Pinpoint the cell where the given text exists, returning its (X, Y) midpoint coordinate. 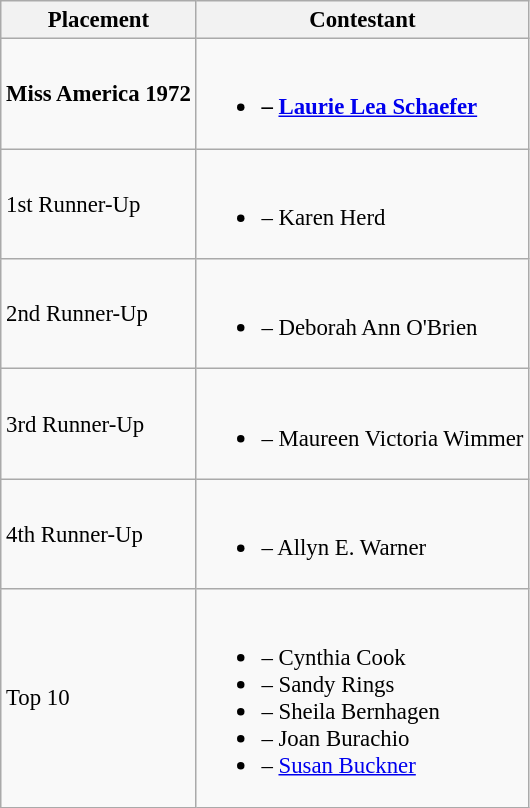
3rd Runner-Up (98, 424)
Miss America 1972 (98, 94)
– Maureen Victoria Wimmer (362, 424)
Contestant (362, 20)
– Laurie Lea Schaefer (362, 94)
– Karen Herd (362, 204)
Placement (98, 20)
– Cynthia Cook – Sandy Rings – Sheila Bernhagen – Joan Burachio – Susan Buckner (362, 698)
4th Runner-Up (98, 534)
– Deborah Ann O'Brien (362, 314)
Top 10 (98, 698)
2nd Runner-Up (98, 314)
1st Runner-Up (98, 204)
– Allyn E. Warner (362, 534)
